Output the [X, Y] coordinate of the center of the cell containing the given text.  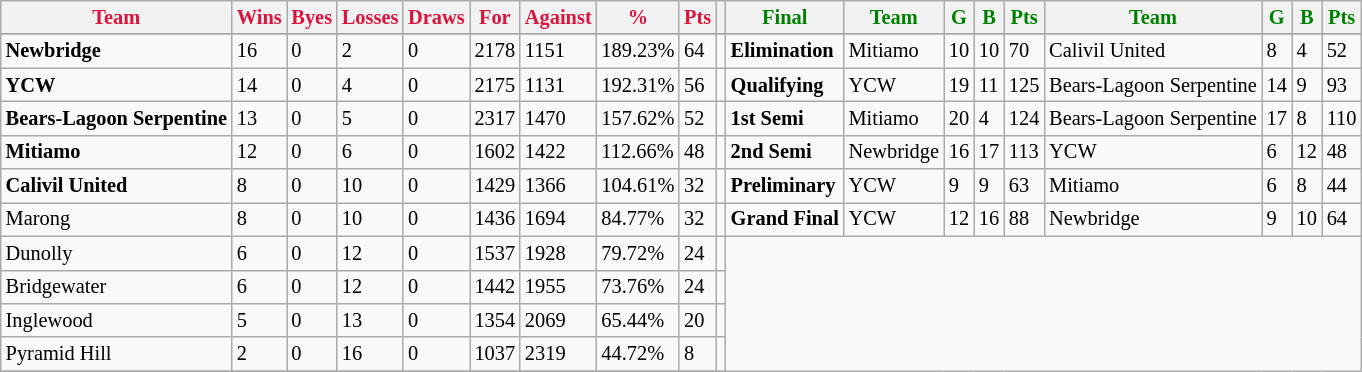
73.76% [638, 287]
Draws [436, 17]
1037 [495, 354]
19 [959, 85]
1470 [558, 118]
1602 [495, 152]
Dunolly [116, 253]
79.72% [638, 253]
Final [785, 17]
Against [558, 17]
113 [1024, 152]
84.77% [638, 219]
Wins [260, 17]
1955 [558, 287]
Qualifying [785, 85]
1928 [558, 253]
124 [1024, 118]
Pyramid Hill [116, 354]
1442 [495, 287]
2069 [558, 320]
70 [1024, 51]
110 [1342, 118]
157.62% [638, 118]
1151 [558, 51]
1422 [558, 152]
192.31% [638, 85]
1537 [495, 253]
2319 [558, 354]
Byes [311, 17]
1436 [495, 219]
2nd Semi [785, 152]
% [638, 17]
125 [1024, 85]
65.44% [638, 320]
1429 [495, 186]
1131 [558, 85]
1st Semi [785, 118]
1694 [558, 219]
112.66% [638, 152]
44.72% [638, 354]
1354 [495, 320]
56 [698, 85]
2175 [495, 85]
For [495, 17]
104.61% [638, 186]
1366 [558, 186]
93 [1342, 85]
Elimination [785, 51]
44 [1342, 186]
88 [1024, 219]
Inglewood [116, 320]
Preliminary [785, 186]
Grand Final [785, 219]
63 [1024, 186]
Losses [370, 17]
Marong [116, 219]
2317 [495, 118]
11 [989, 85]
2178 [495, 51]
189.23% [638, 51]
Bridgewater [116, 287]
